From the cell containing the given text, extract its center point as (X, Y) coordinate. 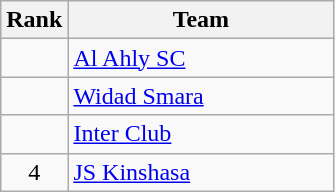
Al Ahly SC (201, 58)
JS Kinshasa (201, 172)
4 (34, 172)
Rank (34, 20)
Widad Smara (201, 96)
Inter Club (201, 134)
Team (201, 20)
